Capture the cell that displays the provided text and extract its (x, y) central coordinate. 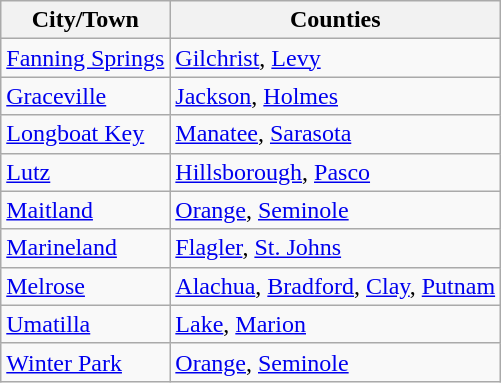
Maitland (86, 210)
Winter Park (86, 362)
Melrose (86, 286)
Fanning Springs (86, 58)
Lake, Marion (336, 324)
Longboat Key (86, 134)
Marineland (86, 248)
Gilchrist, Levy (336, 58)
Lutz (86, 172)
Flagler, St. Johns (336, 248)
Umatilla (86, 324)
Hillsborough, Pasco (336, 172)
Counties (336, 20)
City/Town (86, 20)
Graceville (86, 96)
Alachua, Bradford, Clay, Putnam (336, 286)
Jackson, Holmes (336, 96)
Manatee, Sarasota (336, 134)
